Provide the [X, Y] coordinate of the cell's center where the given text is located.  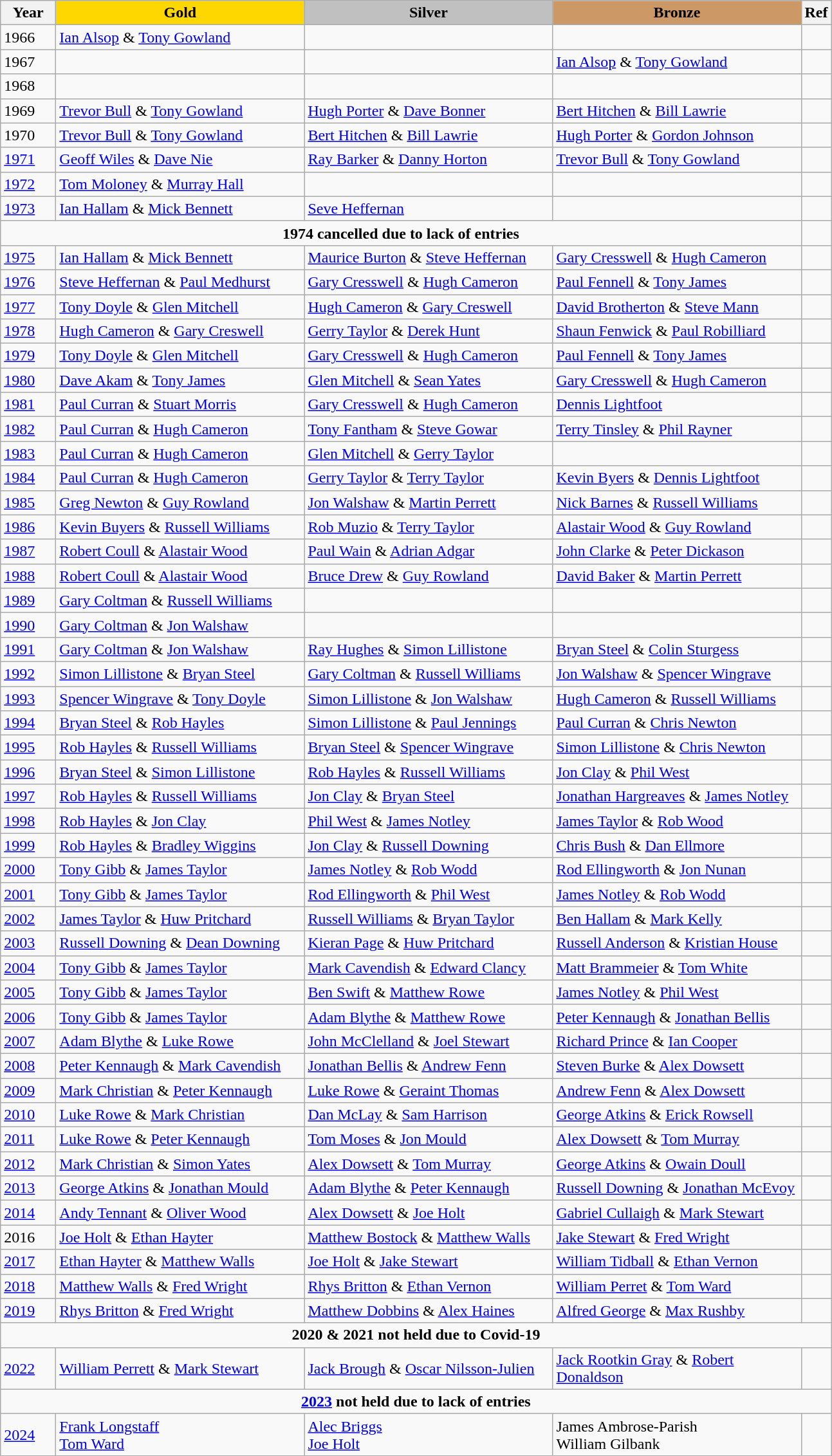
2004 [28, 968]
Joe Holt & Ethan Hayter [180, 1237]
James Notley & Phil West [677, 992]
2010 [28, 1115]
Rod Ellingworth & Jon Nunan [677, 870]
1968 [28, 86]
2019 [28, 1311]
Simon Lillistone & Bryan Steel [180, 674]
Mark Christian & Simon Yates [180, 1164]
Russell Williams & Bryan Taylor [429, 919]
Kevin Buyers & Russell Williams [180, 527]
1967 [28, 62]
2013 [28, 1188]
2002 [28, 919]
Rhys Britton & Ethan Vernon [429, 1286]
Adam Blythe & Luke Rowe [180, 1041]
Jon Clay & Phil West [677, 772]
Mark Cavendish & Edward Clancy [429, 968]
Tom Moses & Jon Mould [429, 1139]
William Perret & Tom Ward [677, 1286]
2023 not held due to lack of entries [416, 1401]
Chris Bush & Dan Ellmore [677, 845]
1969 [28, 111]
Richard Prince & Ian Cooper [677, 1041]
1992 [28, 674]
Jon Clay & Russell Downing [429, 845]
Year [28, 13]
William Tidball & Ethan Vernon [677, 1262]
2012 [28, 1164]
William Perrett & Mark Stewart [180, 1368]
Spencer Wingrave & Tony Doyle [180, 698]
1979 [28, 356]
Matthew Walls & Fred Wright [180, 1286]
2011 [28, 1139]
Russell Downing & Jonathan McEvoy [677, 1188]
Bruce Drew & Guy Rowland [429, 576]
2008 [28, 1065]
2022 [28, 1368]
David Brotherton & Steve Mann [677, 307]
1987 [28, 551]
Bronze [677, 13]
Hugh Cameron & Russell Williams [677, 698]
2000 [28, 870]
2009 [28, 1091]
1986 [28, 527]
John Clarke & Peter Dickason [677, 551]
2003 [28, 943]
Russell Anderson & Kristian House [677, 943]
Hugh Porter & Gordon Johnson [677, 135]
Kieran Page & Huw Pritchard [429, 943]
1985 [28, 502]
Greg Newton & Guy Rowland [180, 502]
1974 cancelled due to lack of entries [401, 233]
1971 [28, 160]
Adam Blythe & Peter Kennaugh [429, 1188]
Luke Rowe & Geraint Thomas [429, 1091]
1999 [28, 845]
Hugh Porter & Dave Bonner [429, 111]
Rob Muzio & Terry Taylor [429, 527]
Rhys Britton & Fred Wright [180, 1311]
Alec BriggsJoe Holt [429, 1435]
1996 [28, 772]
Nick Barnes & Russell Williams [677, 502]
Steven Burke & Alex Dowsett [677, 1065]
Frank LongstaffTom Ward [180, 1435]
Jake Stewart & Fred Wright [677, 1237]
Ben Swift & Matthew Rowe [429, 992]
Paul Wain & Adrian Adgar [429, 551]
Rob Hayles & Bradley Wiggins [180, 845]
Dennis Lightfoot [677, 405]
John McClelland & Joel Stewart [429, 1041]
2017 [28, 1262]
1973 [28, 208]
Ray Barker & Danny Horton [429, 160]
Seve Heffernan [429, 208]
1981 [28, 405]
1998 [28, 821]
Phil West & James Notley [429, 821]
Matthew Dobbins & Alex Haines [429, 1311]
1966 [28, 37]
Ref [816, 13]
Jon Clay & Bryan Steel [429, 797]
Matt Brammeier & Tom White [677, 968]
Maurice Burton & Steve Heffernan [429, 257]
Simon Lillistone & Paul Jennings [429, 723]
George Atkins & Erick Rowsell [677, 1115]
Glen Mitchell & Gerry Taylor [429, 454]
1976 [28, 282]
Alfred George & Max Rushby [677, 1311]
2005 [28, 992]
Bryan Steel & Rob Hayles [180, 723]
1989 [28, 600]
Simon Lillistone & Chris Newton [677, 748]
1990 [28, 625]
James Ambrose-ParishWilliam Gilbank [677, 1435]
1988 [28, 576]
1977 [28, 307]
1980 [28, 380]
Rod Ellingworth & Phil West [429, 894]
1993 [28, 698]
Kevin Byers & Dennis Lightfoot [677, 478]
James Taylor & Rob Wood [677, 821]
2018 [28, 1286]
Peter Kennaugh & Mark Cavendish [180, 1065]
Tom Moloney & Murray Hall [180, 184]
2007 [28, 1041]
1972 [28, 184]
1975 [28, 257]
Jon Walshaw & Spencer Wingrave [677, 674]
Andrew Fenn & Alex Dowsett [677, 1091]
Tony Fantham & Steve Gowar [429, 429]
2006 [28, 1017]
George Atkins & Owain Doull [677, 1164]
2001 [28, 894]
Paul Curran & Stuart Morris [180, 405]
Silver [429, 13]
Jonathan Hargreaves & James Notley [677, 797]
Bryan Steel & Simon Lillistone [180, 772]
Dan McLay & Sam Harrison [429, 1115]
Gold [180, 13]
1995 [28, 748]
Dave Akam & Tony James [180, 380]
Andy Tennant & Oliver Wood [180, 1213]
1991 [28, 649]
George Atkins & Jonathan Mould [180, 1188]
Ethan Hayter & Matthew Walls [180, 1262]
Steve Heffernan & Paul Medhurst [180, 282]
Terry Tinsley & Phil Rayner [677, 429]
Gabriel Cullaigh & Mark Stewart [677, 1213]
Simon Lillistone & Jon Walshaw [429, 698]
1982 [28, 429]
Jack Brough & Oscar Nilsson-Julien [429, 1368]
Alex Dowsett & Joe Holt [429, 1213]
Bryan Steel & Spencer Wingrave [429, 748]
2016 [28, 1237]
1997 [28, 797]
Geoff Wiles & Dave Nie [180, 160]
Rob Hayles & Jon Clay [180, 821]
Adam Blythe & Matthew Rowe [429, 1017]
1994 [28, 723]
Peter Kennaugh & Jonathan Bellis [677, 1017]
Jon Walshaw & Martin Perrett [429, 502]
2020 & 2021 not held due to Covid-19 [416, 1335]
Joe Holt & Jake Stewart [429, 1262]
Luke Rowe & Peter Kennaugh [180, 1139]
James Taylor & Huw Pritchard [180, 919]
Ray Hughes & Simon Lillistone [429, 649]
Bryan Steel & Colin Sturgess [677, 649]
1970 [28, 135]
Gerry Taylor & Derek Hunt [429, 331]
Luke Rowe & Mark Christian [180, 1115]
Shaun Fenwick & Paul Robilliard [677, 331]
Paul Curran & Chris Newton [677, 723]
2014 [28, 1213]
Mark Christian & Peter Kennaugh [180, 1091]
Jack Rootkin Gray & Robert Donaldson [677, 1368]
1978 [28, 331]
Russell Downing & Dean Downing [180, 943]
2024 [28, 1435]
Gerry Taylor & Terry Taylor [429, 478]
Alastair Wood & Guy Rowland [677, 527]
Glen Mitchell & Sean Yates [429, 380]
Jonathan Bellis & Andrew Fenn [429, 1065]
1983 [28, 454]
1984 [28, 478]
Ben Hallam & Mark Kelly [677, 919]
Matthew Bostock & Matthew Walls [429, 1237]
David Baker & Martin Perrett [677, 576]
